Scan for the cell matching the given text and deliver its [X, Y] coordinate at center. 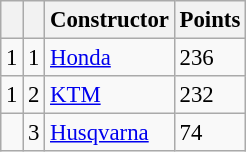
232 [210, 95]
Husqvarna [110, 133]
Points [210, 20]
Honda [110, 58]
74 [210, 133]
KTM [110, 95]
Constructor [110, 20]
236 [210, 58]
2 [34, 95]
3 [34, 133]
